Output the [X, Y] coordinate of the center of the cell containing the given text.  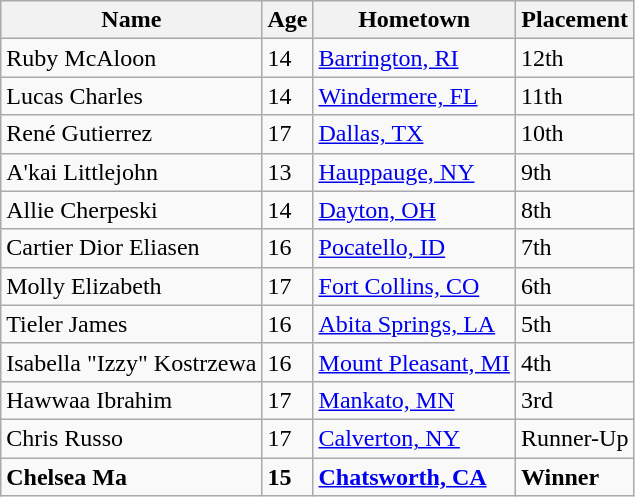
Windermere, FL [414, 96]
Chris Russo [132, 438]
4th [574, 362]
Barrington, RI [414, 58]
A'kai Littlejohn [132, 172]
13 [288, 172]
10th [574, 134]
Runner-Up [574, 438]
Molly Elizabeth [132, 286]
5th [574, 324]
Hauppauge, NY [414, 172]
Dallas, TX [414, 134]
Mankato, MN [414, 400]
Ruby McAloon [132, 58]
Hometown [414, 20]
René Gutierrez [132, 134]
Mount Pleasant, MI [414, 362]
Pocatello, ID [414, 248]
Cartier Dior Eliasen [132, 248]
Lucas Charles [132, 96]
Fort Collins, CO [414, 286]
6th [574, 286]
Chelsea Ma [132, 477]
9th [574, 172]
Isabella "Izzy" Kostrzewa [132, 362]
7th [574, 248]
Age [288, 20]
3rd [574, 400]
11th [574, 96]
Name [132, 20]
Abita Springs, LA [414, 324]
Calverton, NY [414, 438]
Hawwaa Ibrahim [132, 400]
15 [288, 477]
12th [574, 58]
8th [574, 210]
Winner [574, 477]
Placement [574, 20]
Dayton, OH [414, 210]
Allie Cherpeski [132, 210]
Tieler James [132, 324]
Chatsworth, CA [414, 477]
